Find where the given text appears and provide that cell's center as [x, y] coordinate. 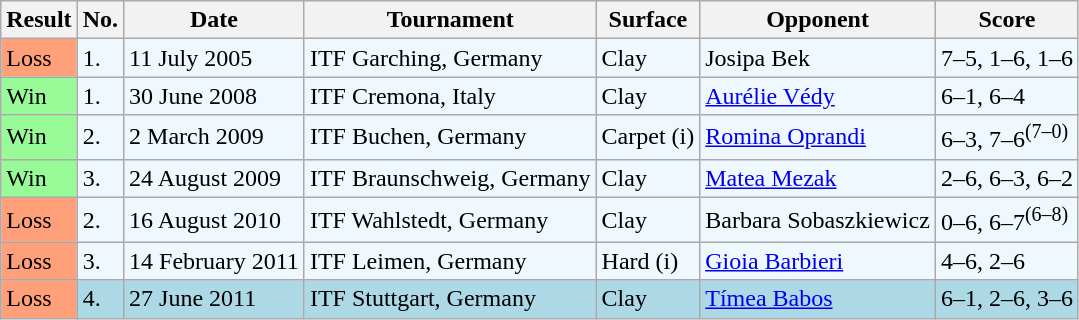
6–1, 2–6, 3–6 [1006, 299]
6–3, 7–6(7–0) [1006, 138]
7–5, 1–6, 1–6 [1006, 58]
Josipa Bek [818, 58]
16 August 2010 [214, 220]
Gioia Barbieri [818, 261]
ITF Leimen, Germany [450, 261]
Matea Mezak [818, 178]
ITF Buchen, Germany [450, 138]
Result [39, 20]
ITF Garching, Germany [450, 58]
Date [214, 20]
No. [100, 20]
24 August 2009 [214, 178]
Tímea Babos [818, 299]
4–6, 2–6 [1006, 261]
30 June 2008 [214, 96]
Carpet (i) [648, 138]
Opponent [818, 20]
11 July 2005 [214, 58]
ITF Braunschweig, Germany [450, 178]
Surface [648, 20]
0–6, 6–7(6–8) [1006, 220]
Romina Oprandi [818, 138]
Aurélie Védy [818, 96]
ITF Cremona, Italy [450, 96]
Barbara Sobaszkiewicz [818, 220]
14 February 2011 [214, 261]
2–6, 6–3, 6–2 [1006, 178]
ITF Wahlstedt, Germany [450, 220]
Score [1006, 20]
Hard (i) [648, 261]
27 June 2011 [214, 299]
6–1, 6–4 [1006, 96]
Tournament [450, 20]
ITF Stuttgart, Germany [450, 299]
2 March 2009 [214, 138]
4. [100, 299]
